Return the [x, y] coordinate for the center point of the cell that contains the specified text.  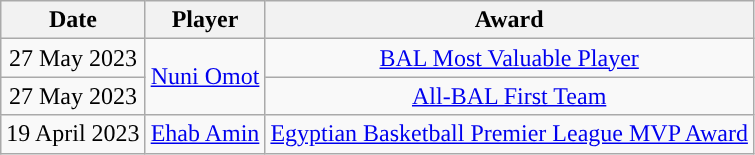
19 April 2023 [73, 134]
All-BAL First Team [510, 96]
Egyptian Basketball Premier League MVP Award [510, 134]
BAL Most Valuable Player [510, 58]
Ehab Amin [205, 134]
Date [73, 20]
Nuni Omot [205, 77]
Player [205, 20]
Award [510, 20]
